Search for the cell housing the specified text and yield its [X, Y] center coordinate. 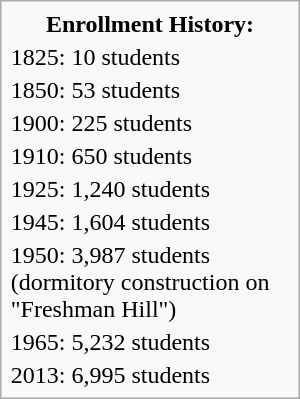
1850: 53 students [150, 90]
1925: 1,240 students [150, 189]
1950: 3,987 students (dormitory construction on "Freshman Hill") [150, 282]
1965: 5,232 students [150, 342]
1900: 225 students [150, 123]
1910: 650 students [150, 156]
2013: 6,995 students [150, 375]
Enrollment History: [150, 24]
1945: 1,604 students [150, 222]
1825: 10 students [150, 57]
